Return (X, Y) of the center of cell containing provided text 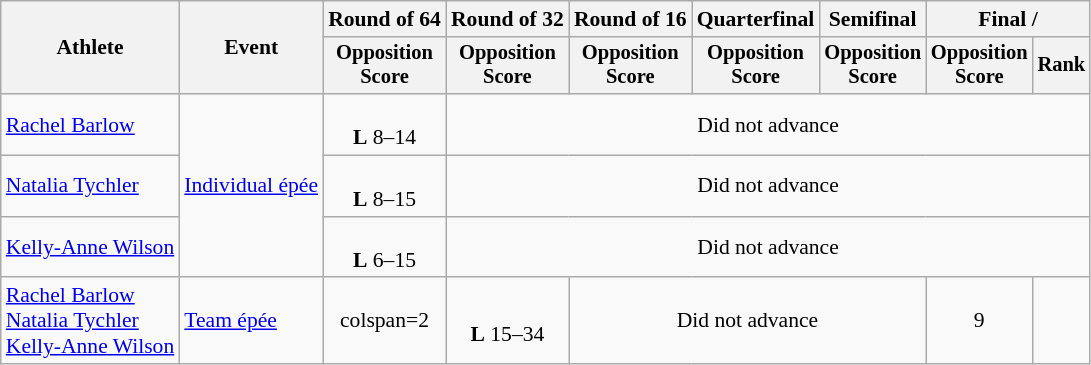
Natalia Tychler (90, 186)
L 6–15 (384, 248)
L 8–14 (384, 124)
Athlete (90, 48)
Rachel Barlow (90, 124)
9 (980, 322)
Final / (1008, 19)
Round of 64 (384, 19)
Kelly-Anne Wilson (90, 248)
Quarterfinal (756, 19)
Rank (1062, 66)
Individual épée (251, 186)
L 15–34 (508, 322)
colspan=2 (384, 322)
Rachel BarlowNatalia TychlerKelly-Anne Wilson (90, 322)
Event (251, 48)
Round of 32 (508, 19)
L 8–15 (384, 186)
Round of 16 (630, 19)
Team épée (251, 322)
Semifinal (872, 19)
